Locate the cell with the specified text and output its (X, Y) center coordinate. 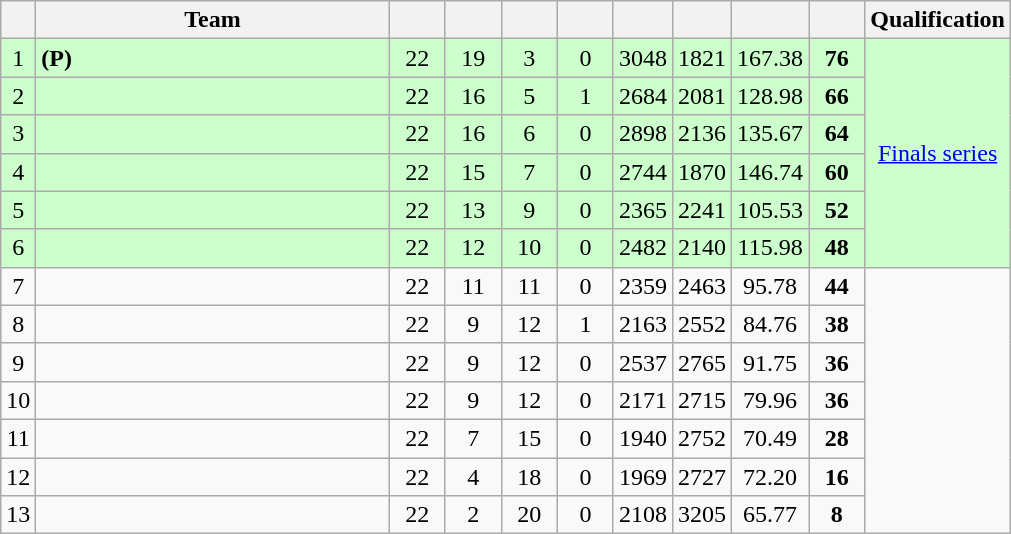
20 (529, 515)
2140 (702, 248)
2684 (642, 96)
2715 (702, 400)
91.75 (770, 362)
1940 (642, 438)
2171 (642, 400)
3205 (702, 515)
72.20 (770, 477)
79.96 (770, 400)
2241 (702, 210)
2108 (642, 515)
2365 (642, 210)
Team (212, 20)
Finals series (938, 153)
76 (837, 58)
146.74 (770, 172)
2163 (642, 324)
2359 (642, 286)
2744 (642, 172)
2136 (702, 134)
2463 (702, 286)
2081 (702, 96)
19 (473, 58)
2727 (702, 477)
3048 (642, 58)
2898 (642, 134)
Qualification (938, 20)
135.67 (770, 134)
44 (837, 286)
64 (837, 134)
70.49 (770, 438)
60 (837, 172)
18 (529, 477)
2537 (642, 362)
52 (837, 210)
105.53 (770, 210)
38 (837, 324)
2552 (702, 324)
48 (837, 248)
95.78 (770, 286)
(P) (212, 58)
128.98 (770, 96)
2752 (702, 438)
66 (837, 96)
1821 (702, 58)
167.38 (770, 58)
84.76 (770, 324)
2482 (642, 248)
28 (837, 438)
65.77 (770, 515)
1870 (702, 172)
115.98 (770, 248)
1969 (642, 477)
2765 (702, 362)
